Detect which cell encompasses the target text, then output its [X, Y] center coordinate. 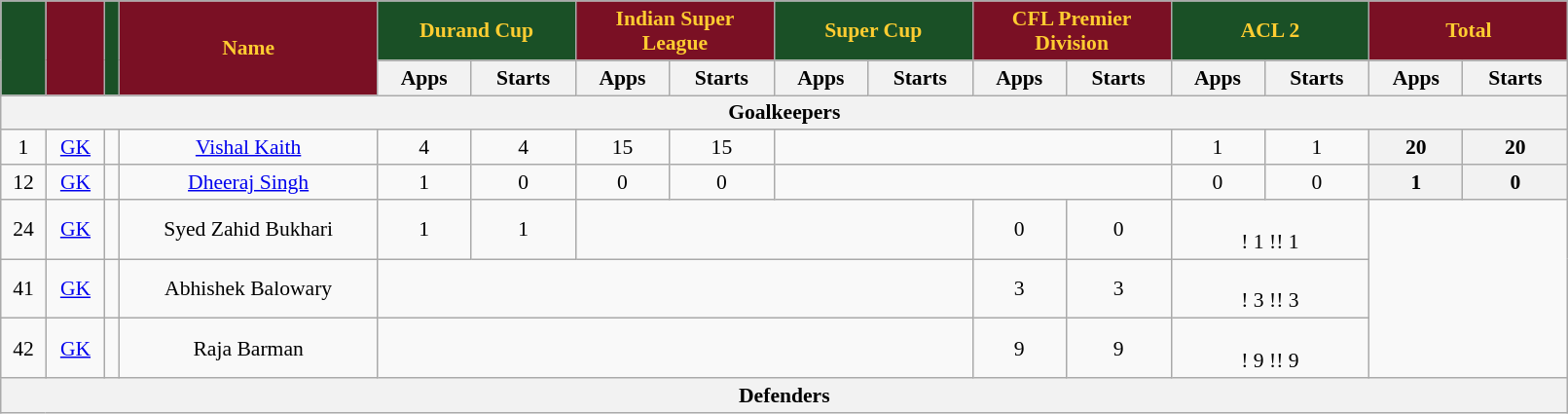
24 [23, 230]
! 3 !! 3 [1270, 288]
! 9 !! 9 [1270, 349]
Durand Cup [477, 31]
Total [1469, 31]
Name [249, 49]
12 [23, 182]
Syed Zahid Bukhari [249, 230]
ACL 2 [1270, 31]
Abhishek Balowary [249, 288]
Super Cup [873, 31]
Goalkeepers [784, 113]
Dheeraj Singh [249, 182]
41 [23, 288]
CFL Premier Division [1072, 31]
Defenders [784, 395]
! 1 !! 1 [1270, 230]
Raja Barman [249, 349]
Vishal Kaith [249, 148]
42 [23, 349]
Indian Super League [675, 31]
